Return the [X, Y] coordinate for the center point of the cell that contains the specified text.  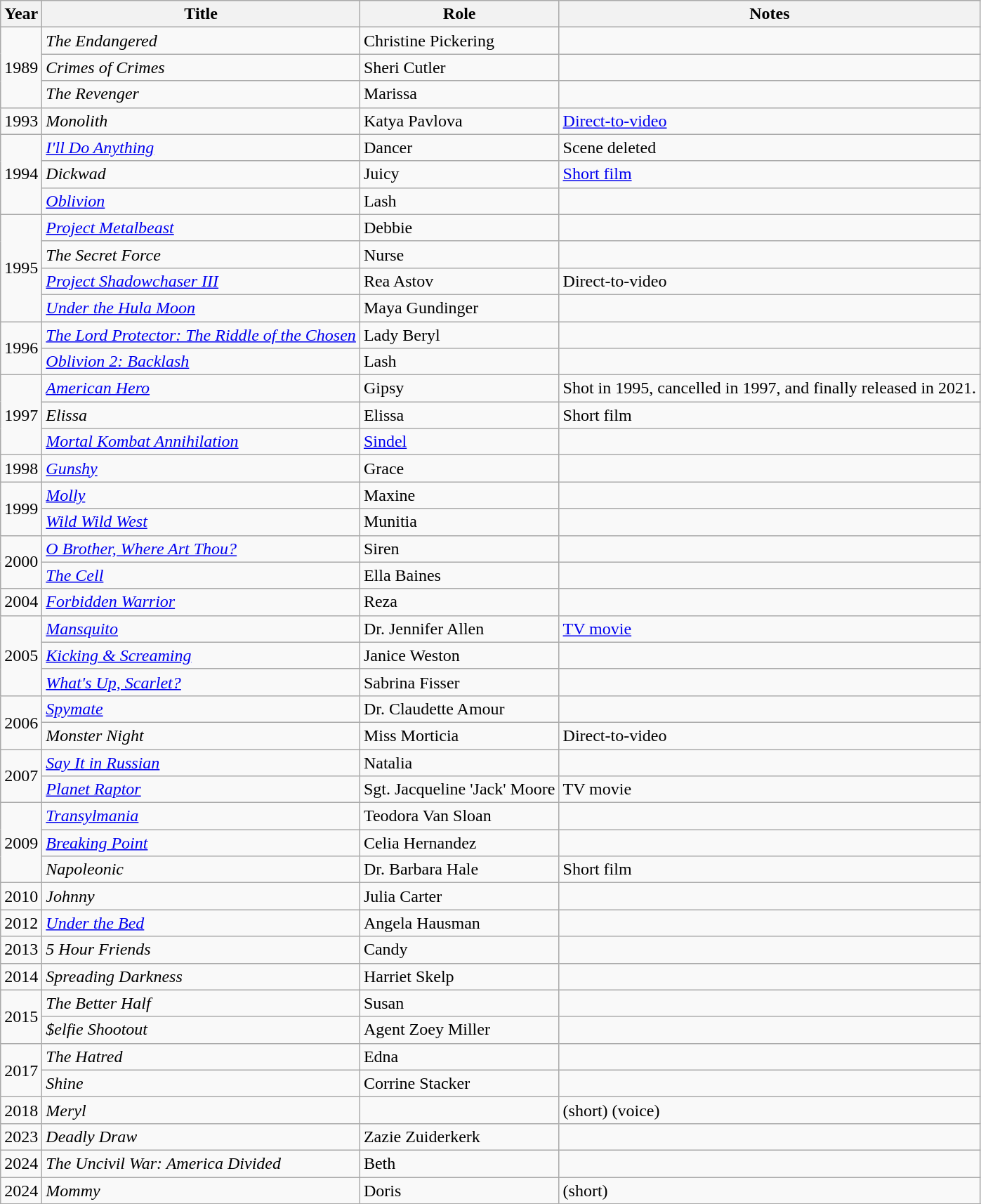
Molly [201, 495]
Transylmania [201, 816]
5 Hour Friends [201, 950]
2013 [21, 950]
Rea Astov [459, 281]
1998 [21, 469]
Debbie [459, 228]
American Hero [201, 388]
1989 [21, 67]
Project Shadowchaser III [201, 281]
Napoleonic [201, 870]
Under the Hula Moon [201, 308]
Notes [770, 14]
Maxine [459, 495]
The Hatred [201, 1056]
2000 [21, 562]
The Better Half [201, 1003]
Project Metalbeast [201, 228]
2005 [21, 655]
Natalia [459, 762]
Corrine Stacker [459, 1083]
Sabrina Fisser [459, 682]
Oblivion [201, 201]
Scene deleted [770, 148]
2015 [21, 1016]
Deadly Draw [201, 1137]
2006 [21, 722]
Kicking & Screaming [201, 655]
Johnny [201, 896]
Role [459, 14]
Breaking Point [201, 843]
The Endangered [201, 41]
Under the Bed [201, 923]
Spreading Darkness [201, 976]
Dr. Claudette Amour [459, 709]
Year [21, 14]
(short) (voice) [770, 1110]
Beth [459, 1163]
(short) [770, 1191]
Susan [459, 1003]
Sgt. Jacqueline 'Jack' Moore [459, 790]
1995 [21, 268]
Say It in Russian [201, 762]
The Lord Protector: The Riddle of the Chosen [201, 335]
Maya Gundinger [459, 308]
Edna [459, 1056]
Crimes of Crimes [201, 67]
Monolith [201, 121]
2023 [21, 1137]
Mortal Kombat Annihilation [201, 442]
Celia Hernandez [459, 843]
Lady Beryl [459, 335]
Juicy [459, 174]
The Revenger [201, 94]
Gunshy [201, 469]
Ella Baines [459, 575]
Gipsy [459, 388]
2018 [21, 1110]
Katya Pavlova [459, 121]
1994 [21, 174]
Nurse [459, 254]
Teodora Van Sloan [459, 816]
Shot in 1995, cancelled in 1997, and finally released in 2021. [770, 388]
Planet Raptor [201, 790]
I'll Do Anything [201, 148]
Janice Weston [459, 655]
Doris [459, 1191]
Zazie Zuiderkerk [459, 1137]
1993 [21, 121]
Shine [201, 1083]
Sindel [459, 442]
1996 [21, 348]
Oblivion 2: Backlash [201, 362]
Meryl [201, 1110]
The Uncivil War: America Divided [201, 1163]
2009 [21, 843]
Marissa [459, 94]
Dancer [459, 148]
1999 [21, 509]
Mansquito [201, 629]
What's Up, Scarlet? [201, 682]
Mommy [201, 1191]
Candy [459, 950]
Dr. Jennifer Allen [459, 629]
Reza [459, 602]
Siren [459, 549]
Title [201, 14]
Spymate [201, 709]
Julia Carter [459, 896]
Harriet Skelp [459, 976]
$elfie Shootout [201, 1030]
1997 [21, 415]
The Cell [201, 575]
Dickwad [201, 174]
Grace [459, 469]
Agent Zoey Miller [459, 1030]
O Brother, Where Art Thou? [201, 549]
2007 [21, 776]
Munitia [459, 522]
Christine Pickering [459, 41]
2014 [21, 976]
Angela Hausman [459, 923]
Wild Wild West [201, 522]
2012 [21, 923]
2017 [21, 1070]
Sheri Cutler [459, 67]
Miss Morticia [459, 735]
Dr. Barbara Hale [459, 870]
Monster Night [201, 735]
2004 [21, 602]
2010 [21, 896]
Forbidden Warrior [201, 602]
The Secret Force [201, 254]
